For the text-containing cell, return its midpoint in (x, y) coordinate format. 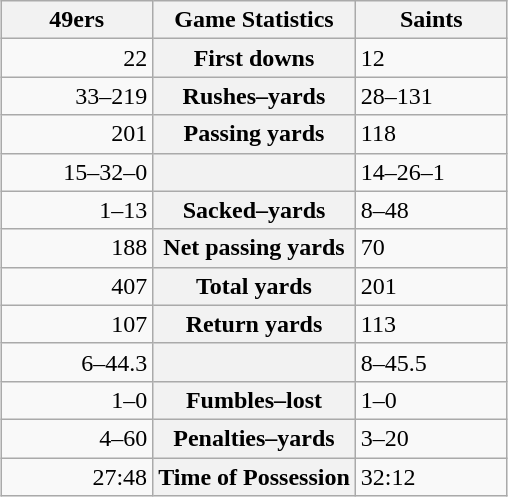
22 (77, 58)
4–60 (77, 438)
14–26–1 (431, 172)
6–44.3 (77, 362)
Time of Possession (254, 477)
32:12 (431, 477)
407 (77, 286)
70 (431, 248)
Net passing yards (254, 248)
27:48 (77, 477)
28–131 (431, 96)
1–13 (77, 210)
Rushes–yards (254, 96)
Sacked–yards (254, 210)
15–32–0 (77, 172)
118 (431, 134)
113 (431, 324)
8–45.5 (431, 362)
First downs (254, 58)
3–20 (431, 438)
107 (77, 324)
188 (77, 248)
Passing yards (254, 134)
Saints (431, 20)
Penalties–yards (254, 438)
12 (431, 58)
Total yards (254, 286)
Game Statistics (254, 20)
8–48 (431, 210)
33–219 (77, 96)
Fumbles–lost (254, 400)
Return yards (254, 324)
49ers (77, 20)
